Determine the [X, Y] coordinate at the center of the cell enclosing the given text.  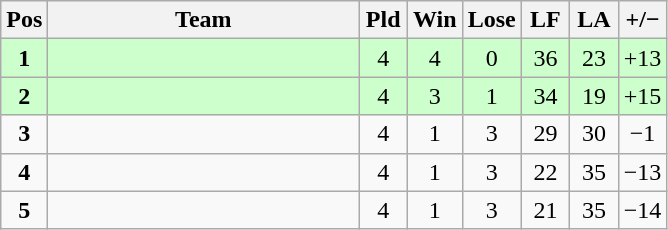
Win [434, 20]
34 [546, 96]
0 [492, 58]
LA [594, 20]
30 [594, 134]
+15 [642, 96]
36 [546, 58]
21 [546, 210]
Pld [384, 20]
−1 [642, 134]
23 [594, 58]
22 [546, 172]
Team [204, 20]
5 [24, 210]
19 [594, 96]
LF [546, 20]
−14 [642, 210]
+13 [642, 58]
Pos [24, 20]
Lose [492, 20]
29 [546, 134]
+/− [642, 20]
−13 [642, 172]
2 [24, 96]
